Identify which cell holds the provided text, then report its [X, Y] central coordinate. 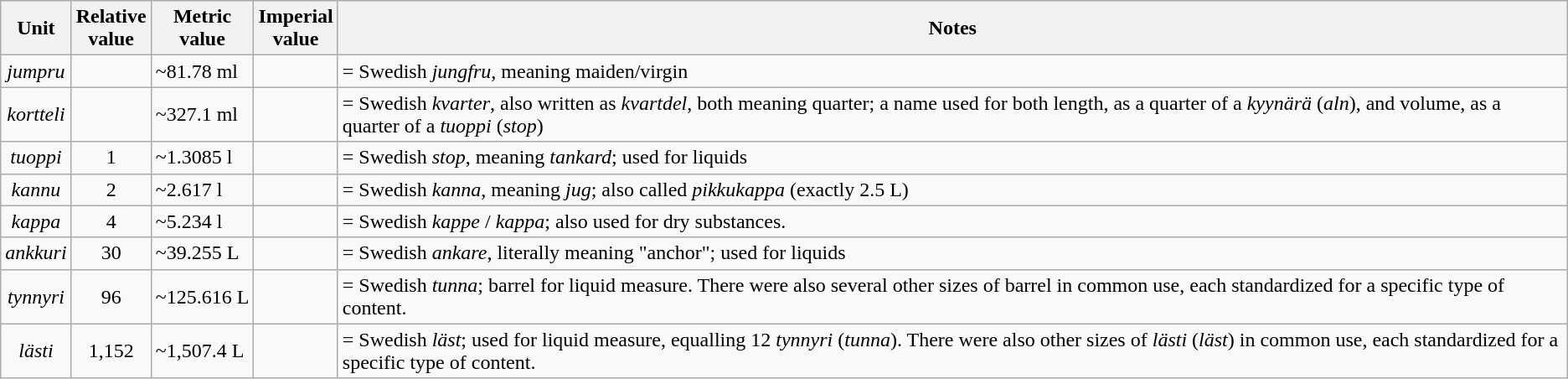
~2.617 l [203, 189]
= Swedish ankare, literally meaning "anchor"; used for liquids [952, 253]
Notes [952, 29]
= Swedish kappe / kappa; also used for dry substances. [952, 221]
tuoppi [36, 158]
kannu [36, 189]
~1,507.4 L [203, 350]
~5.234 l [203, 221]
Relativevalue [111, 29]
kortteli [36, 114]
~39.255 L [203, 253]
~81.78 ml [203, 71]
30 [111, 253]
= Swedish jungfru, meaning maiden/virgin [952, 71]
2 [111, 189]
~327.1 ml [203, 114]
lästi [36, 350]
1 [111, 158]
= Swedish stop, meaning tankard; used for liquids [952, 158]
Metricvalue [203, 29]
Unit [36, 29]
= Swedish kanna, meaning jug; also called pikkukappa (exactly 2.5 L) [952, 189]
jumpru [36, 71]
1,152 [111, 350]
96 [111, 297]
~125.616 L [203, 297]
ankkuri [36, 253]
Imperialvalue [296, 29]
kappa [36, 221]
4 [111, 221]
tynnyri [36, 297]
~1.3085 l [203, 158]
